For the text-containing cell, return its midpoint in (X, Y) coordinate format. 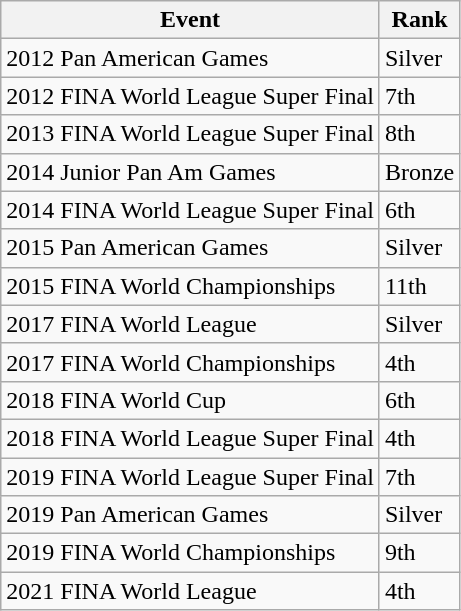
2017 FINA World Championships (190, 362)
2017 FINA World League (190, 324)
Rank (419, 20)
2019 FINA World League Super Final (190, 477)
2019 Pan American Games (190, 515)
2019 FINA World Championships (190, 553)
2021 FINA World League (190, 591)
8th (419, 134)
Bronze (419, 172)
2018 FINA World Cup (190, 400)
2014 Junior Pan Am Games (190, 172)
2012 Pan American Games (190, 58)
2012 FINA World League Super Final (190, 96)
2013 FINA World League Super Final (190, 134)
9th (419, 553)
2018 FINA World League Super Final (190, 438)
2014 FINA World League Super Final (190, 210)
11th (419, 286)
Event (190, 20)
2015 Pan American Games (190, 248)
2015 FINA World Championships (190, 286)
